Extract the (X, Y) coordinate from the center of the cell holding the provided text.  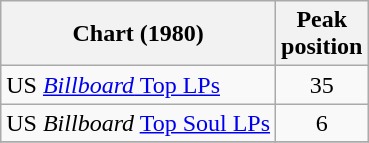
6 (322, 123)
Peakposition (322, 34)
US Billboard Top Soul LPs (138, 123)
35 (322, 85)
Chart (1980) (138, 34)
US Billboard Top LPs (138, 85)
